Search for the cell housing the specified text and yield its (X, Y) center coordinate. 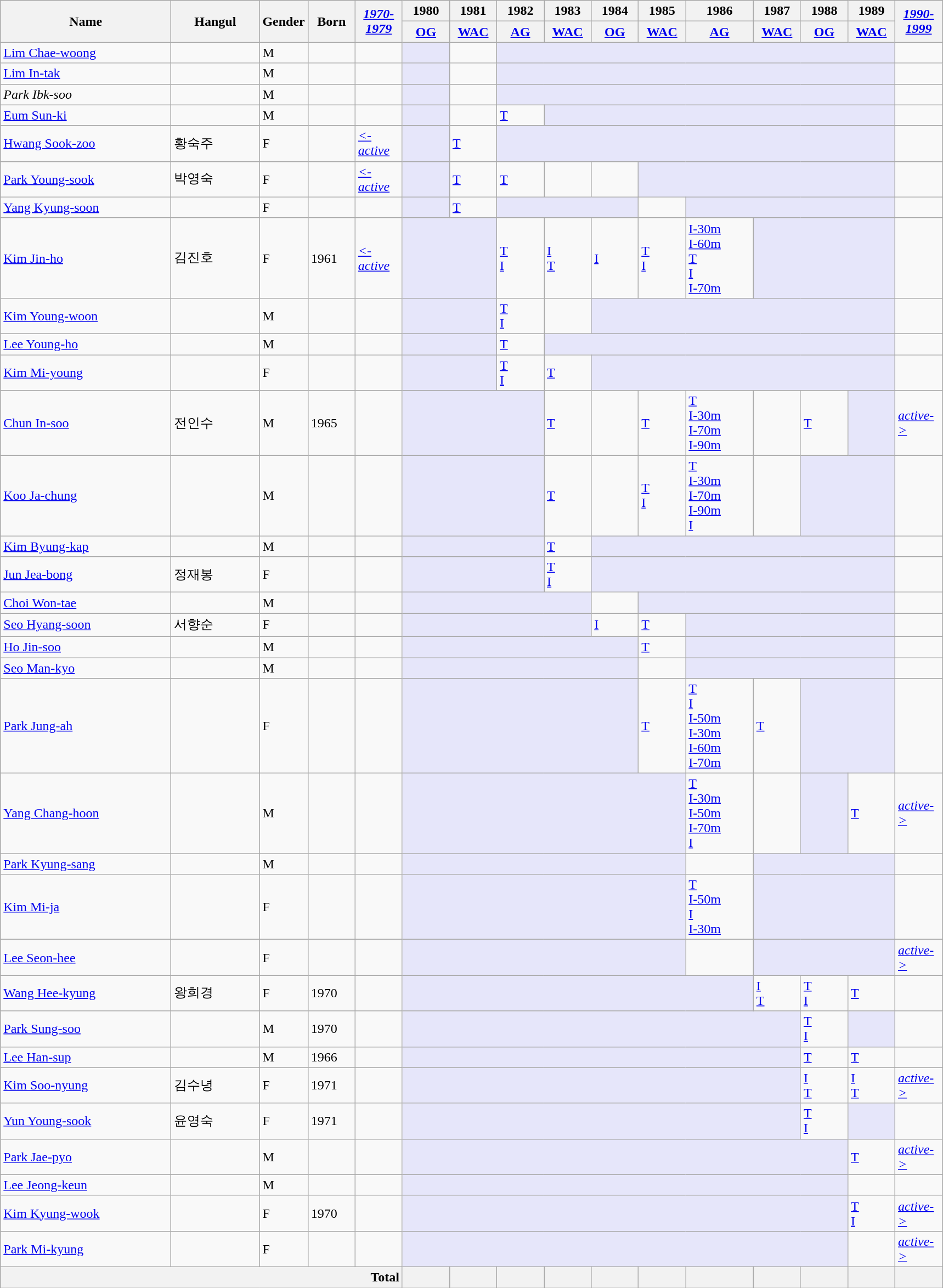
Chun In-soo (86, 423)
1965 (331, 423)
T I I-50m I-30m I-60m I-70m (720, 726)
1970-1979 (379, 21)
Kim Kyung-wook (86, 1213)
Total (202, 1277)
Kim Soo-nyung (86, 1085)
Koo Ja-chung (86, 496)
1961 (331, 258)
Park Ibk-soo (86, 94)
1981 (473, 11)
1986 (720, 11)
전인수 (215, 423)
Hwang Sook-zoo (86, 144)
윤영숙 (215, 1121)
1980 (426, 11)
1982 (521, 11)
Park Sung-soo (86, 1029)
Yun Young-sook (86, 1121)
Kim Jin-ho (86, 258)
Park Jung-ah (86, 726)
서향순 (215, 625)
Yang Kyung-soon (86, 207)
Ho Jin-soo (86, 647)
T I-30m I-70m I-90m I (720, 496)
1966 (331, 1057)
Park Mi-kyung (86, 1249)
Lee Seon-hee (86, 958)
Park Kyung-sang (86, 864)
Lee Young-ho (86, 344)
Jun Jea-bong (86, 575)
1989 (871, 11)
T I-30m I-50m I-70m I (720, 814)
Kim Mi-ja (86, 907)
Seo Man-kyo (86, 668)
황숙주 (215, 144)
I-30m I-60m T I I-70m (720, 258)
Lim Chae-woong (86, 53)
Lim In-tak (86, 74)
Choi Won-tae (86, 603)
Eum Sun-ki (86, 115)
Kim Mi-young (86, 372)
김수녕 (215, 1085)
Wang Hee-kyung (86, 993)
1984 (615, 11)
1988 (824, 11)
1990-1999 (919, 21)
Yang Chang-hoon (86, 814)
정재봉 (215, 575)
박영숙 (215, 179)
Lee Han-sup (86, 1057)
Seo Hyang-soon (86, 625)
Gender (284, 21)
1985 (662, 11)
Park Young-sook (86, 179)
Hangul (215, 21)
Lee Jeong-keun (86, 1185)
T I-30m I-70m I-90m (720, 423)
Kim Young-woon (86, 316)
Kim Byung-kap (86, 546)
Park Jae-pyo (86, 1156)
김진호 (215, 258)
1987 (777, 11)
Name (86, 21)
1983 (568, 11)
Born (331, 21)
왕희경 (215, 993)
T I-50m I I-30m (720, 907)
